From the cell containing the given text, extract its center point as [X, Y] coordinate. 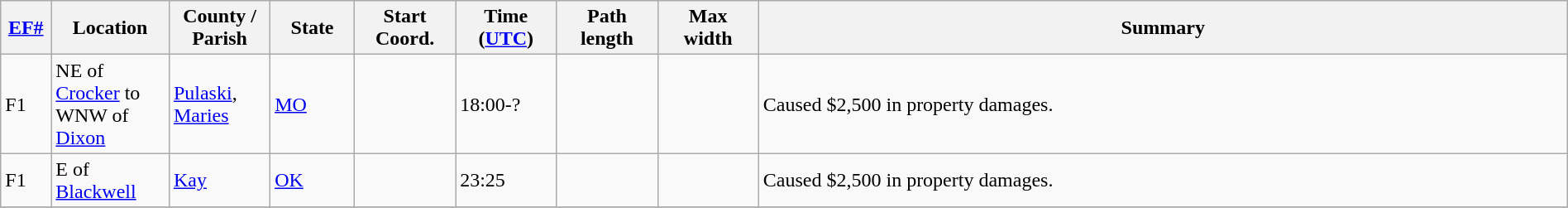
E of Blackwell [111, 181]
Start Coord. [404, 28]
Time (UTC) [506, 28]
NE of Crocker to WNW of Dixon [111, 104]
Kay [219, 181]
23:25 [506, 181]
MO [313, 104]
18:00-? [506, 104]
Max width [708, 28]
County / Parish [219, 28]
State [313, 28]
Path length [607, 28]
Summary [1163, 28]
Location [111, 28]
Pulaski, Maries [219, 104]
OK [313, 181]
EF# [26, 28]
